Provide the [x, y] coordinate of the cell's center where the given text is located.  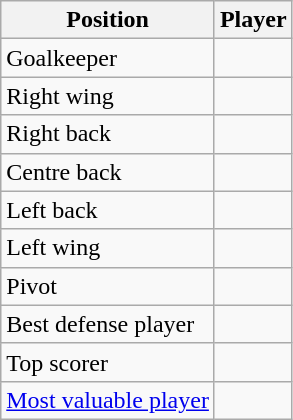
Best defense player [108, 324]
Right wing [108, 96]
Centre back [108, 172]
Most valuable player [108, 400]
Left back [108, 210]
Top scorer [108, 362]
Right back [108, 134]
Pivot [108, 286]
Player [253, 20]
Position [108, 20]
Goalkeeper [108, 58]
Left wing [108, 248]
